Extract the [X, Y] coordinate from the center of the cell holding the provided text.  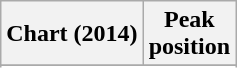
Chart (2014) [72, 34]
Peakposition [189, 34]
